Return [X, Y] of the center of cell containing provided text 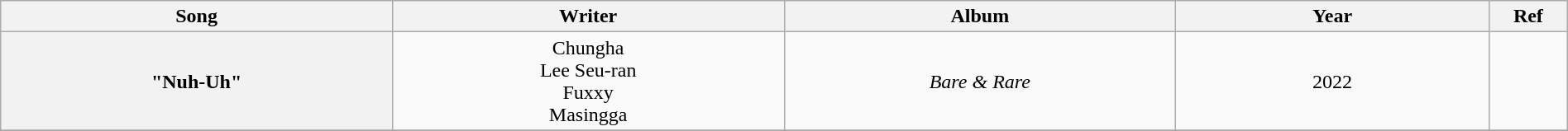
Bare & Rare [980, 81]
Year [1333, 16]
"Nuh-Uh" [197, 81]
ChunghaLee Seu-ranFuxxyMasingga [588, 81]
Song [197, 16]
Album [980, 16]
Writer [588, 16]
2022 [1333, 81]
Ref [1528, 16]
